Capture the cell that displays the provided text and extract its (X, Y) central coordinate. 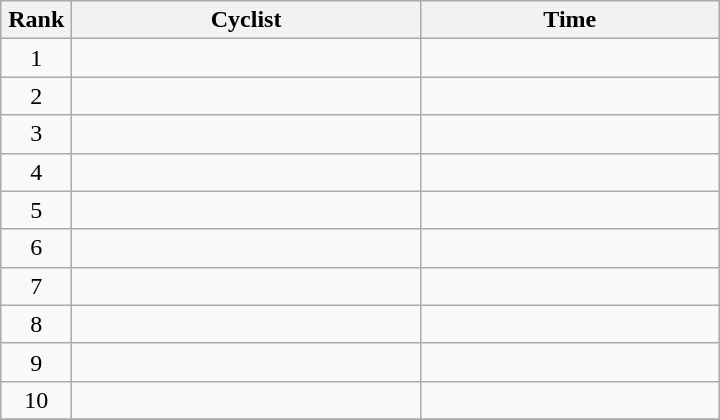
2 (36, 96)
10 (36, 400)
4 (36, 172)
7 (36, 286)
8 (36, 324)
1 (36, 58)
Cyclist (246, 20)
3 (36, 134)
Time (570, 20)
9 (36, 362)
5 (36, 210)
Rank (36, 20)
6 (36, 248)
